For the text-containing cell, return its midpoint in [X, Y] coordinate format. 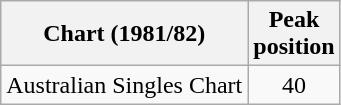
40 [294, 85]
Chart (1981/82) [124, 34]
Peakposition [294, 34]
Australian Singles Chart [124, 85]
